Pinpoint the cell where the given text exists, returning its (X, Y) midpoint coordinate. 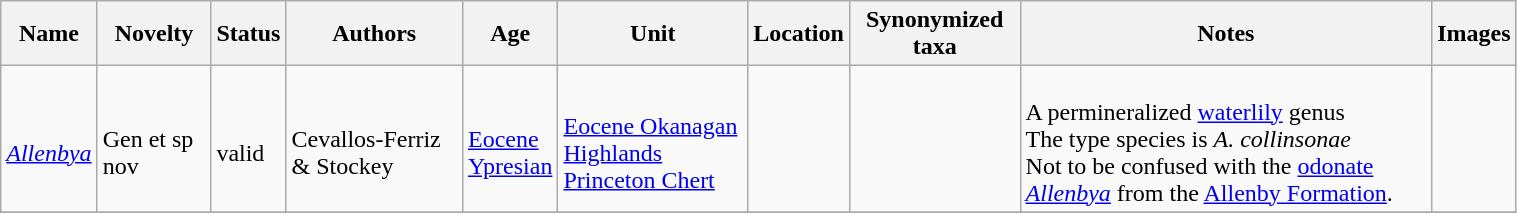
EoceneYpresian (510, 139)
Age (510, 34)
valid (248, 139)
Novelty (154, 34)
Status (248, 34)
Gen et sp nov (154, 139)
A permineralized waterlily genusThe type species is A. collinsonae Not to be confused with the odonate Allenbya from the Allenby Formation. (1226, 139)
Authors (374, 34)
Synonymized taxa (934, 34)
Location (799, 34)
Cevallos-Ferriz & Stockey (374, 139)
Allenbya (49, 139)
Unit (653, 34)
Name (49, 34)
Eocene Okanagan HighlandsPrinceton Chert (653, 139)
Images (1474, 34)
Notes (1226, 34)
